Detect which cell encompasses the target text, then output its [x, y] center coordinate. 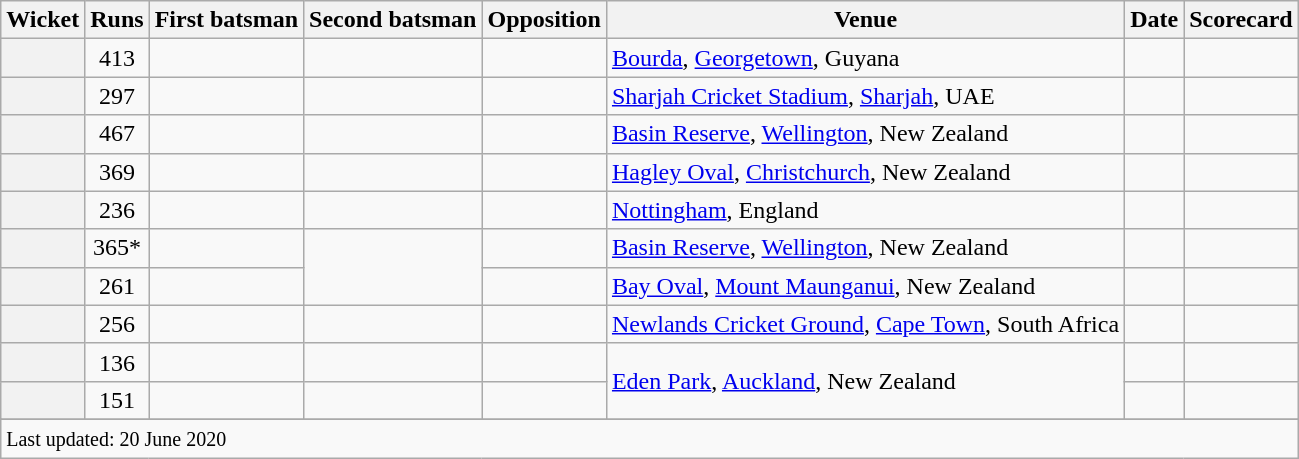
Newlands Cricket Ground, Cape Town, South Africa [865, 324]
136 [117, 362]
Hagley Oval, Christchurch, New Zealand [865, 172]
Second batsman [393, 20]
Scorecard [1242, 20]
Last updated: 20 June 2020 [650, 438]
Sharjah Cricket Stadium, Sharjah, UAE [865, 96]
Bay Oval, Mount Maunganui, New Zealand [865, 286]
151 [117, 400]
Opposition [544, 20]
Runs [117, 20]
Venue [865, 20]
Bourda, Georgetown, Guyana [865, 58]
Wicket [43, 20]
First batsman [226, 20]
369 [117, 172]
261 [117, 286]
Eden Park, Auckland, New Zealand [865, 381]
365* [117, 248]
297 [117, 96]
236 [117, 210]
413 [117, 58]
256 [117, 324]
Nottingham, England [865, 210]
467 [117, 134]
Date [1154, 20]
